Locate the cell with the specified text and output its (x, y) center coordinate. 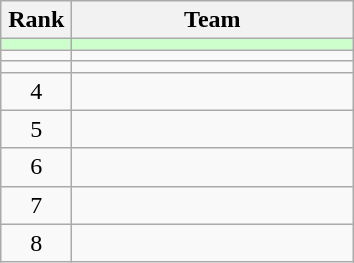
4 (36, 91)
7 (36, 205)
Rank (36, 20)
Team (212, 20)
8 (36, 243)
6 (36, 167)
5 (36, 129)
